For the text-containing cell, return its midpoint in (x, y) coordinate format. 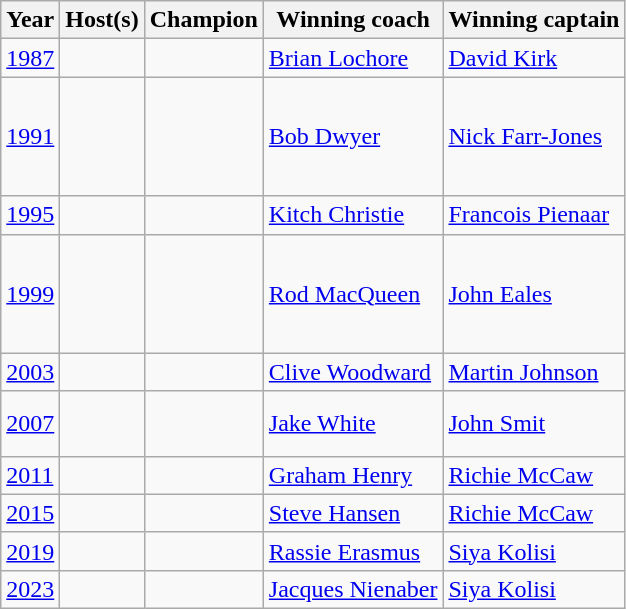
Brian Lochore (353, 58)
2011 (30, 475)
Steve Hansen (353, 513)
Winning captain (534, 20)
1999 (30, 294)
Martin Johnson (534, 372)
1991 (30, 136)
Rassie Erasmus (353, 551)
2003 (30, 372)
Champion (204, 20)
Bob Dwyer (353, 136)
2007 (30, 424)
2015 (30, 513)
Graham Henry (353, 475)
John Eales (534, 294)
1995 (30, 215)
Francois Pienaar (534, 215)
Jacques Nienaber (353, 589)
Winning coach (353, 20)
Nick Farr-Jones (534, 136)
John Smit (534, 424)
2023 (30, 589)
Jake White (353, 424)
Kitch Christie (353, 215)
Rod MacQueen (353, 294)
Clive Woodward (353, 372)
2019 (30, 551)
Host(s) (102, 20)
1987 (30, 58)
Year (30, 20)
David Kirk (534, 58)
